Capture the cell that displays the provided text and extract its (x, y) central coordinate. 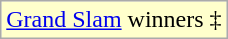
Grand Slam winners ‡ (114, 20)
